From the cell containing the given text, extract its center point as [x, y] coordinate. 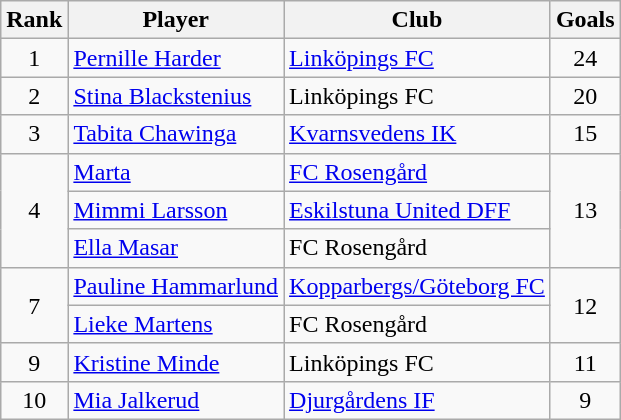
Marta [176, 172]
2 [34, 96]
Stina Blackstenius [176, 96]
Lieke Martens [176, 324]
Rank [34, 20]
12 [585, 305]
7 [34, 305]
3 [34, 134]
Tabita Chawinga [176, 134]
Eskilstuna United DFF [418, 210]
Kristine Minde [176, 362]
Mia Jalkerud [176, 400]
13 [585, 210]
Pernille Harder [176, 58]
Player [176, 20]
Club [418, 20]
Kopparbergs/Göteborg FC [418, 286]
4 [34, 210]
10 [34, 400]
Djurgårdens IF [418, 400]
Kvarnsvedens IK [418, 134]
Mimmi Larsson [176, 210]
1 [34, 58]
15 [585, 134]
Goals [585, 20]
11 [585, 362]
24 [585, 58]
20 [585, 96]
Pauline Hammarlund [176, 286]
Ella Masar [176, 248]
